Return the [X, Y] coordinate for the center point of the cell that contains the specified text.  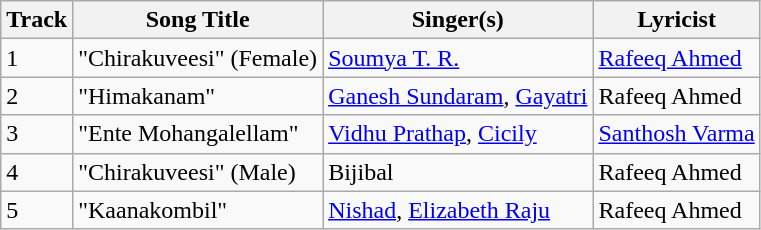
Vidhu Prathap, Cicily [458, 134]
Ganesh Sundaram, Gayatri [458, 96]
"Kaanakombil" [198, 210]
"Chirakuveesi" (Female) [198, 58]
"Himakanam" [198, 96]
Nishad, Elizabeth Raju [458, 210]
Track [37, 20]
Soumya T. R. [458, 58]
"Chirakuveesi" (Male) [198, 172]
"Ente Mohangalellam" [198, 134]
Bijibal [458, 172]
5 [37, 210]
3 [37, 134]
Santhosh Varma [676, 134]
1 [37, 58]
Singer(s) [458, 20]
Lyricist [676, 20]
2 [37, 96]
4 [37, 172]
Song Title [198, 20]
